Locate the cell with the specified text and output its (X, Y) center coordinate. 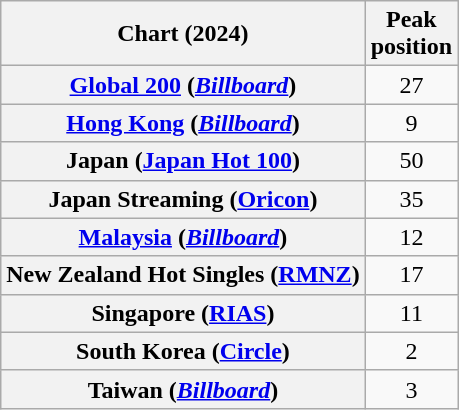
South Korea (Circle) (183, 351)
3 (411, 389)
Taiwan (Billboard) (183, 389)
50 (411, 161)
Global 200 (Billboard) (183, 85)
11 (411, 313)
9 (411, 123)
Japan Streaming (Oricon) (183, 199)
35 (411, 199)
Singapore (RIAS) (183, 313)
2 (411, 351)
Malaysia (Billboard) (183, 237)
Japan (Japan Hot 100) (183, 161)
27 (411, 85)
Hong Kong (Billboard) (183, 123)
Peakposition (411, 34)
Chart (2024) (183, 34)
12 (411, 237)
New Zealand Hot Singles (RMNZ) (183, 275)
17 (411, 275)
